Identify which cell holds the provided text, then report its (X, Y) central coordinate. 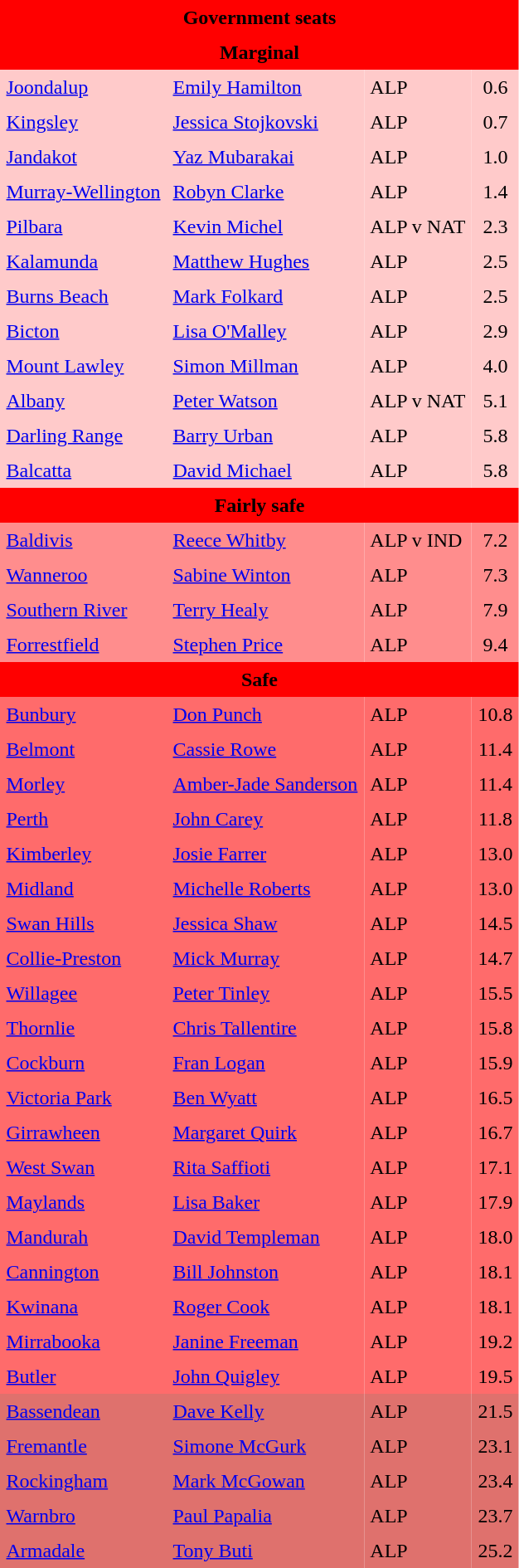
Stephen Price (265, 645)
Kimberley (83, 855)
Perth (83, 820)
16.7 (496, 1133)
Bicton (83, 332)
23.4 (496, 1482)
Kalamunda (83, 262)
David Templeman (265, 1238)
10.8 (496, 715)
1.4 (496, 192)
Balcatta (83, 471)
Jessica Stojkovski (265, 123)
Albany (83, 402)
West Swan (83, 1168)
Reece Whitby (265, 541)
Yaz Mubarakai (265, 158)
Victoria Park (83, 1098)
9.4 (496, 645)
Darling Range (83, 436)
21.5 (496, 1412)
Safe (259, 680)
17.9 (496, 1203)
Cockburn (83, 1064)
23.1 (496, 1447)
Thornlie (83, 1029)
Bassendean (83, 1412)
Maylands (83, 1203)
Josie Farrer (265, 855)
Fremantle (83, 1447)
Cannington (83, 1273)
0.7 (496, 123)
Kevin Michel (265, 227)
Fran Logan (265, 1064)
Fairly safe (259, 506)
Mirrabooka (83, 1342)
15.5 (496, 994)
Swan Hills (83, 924)
14.5 (496, 924)
7.9 (496, 611)
Michelle Roberts (265, 889)
David Michael (265, 471)
Paul Papalia (265, 1517)
Simone McGurk (265, 1447)
Janine Freeman (265, 1342)
Bunbury (83, 715)
11.8 (496, 820)
Mark McGowan (265, 1482)
7.2 (496, 541)
Simon Millman (265, 367)
7.3 (496, 576)
23.7 (496, 1517)
Baldivis (83, 541)
Peter Watson (265, 402)
0.6 (496, 88)
Lisa Baker (265, 1203)
15.8 (496, 1029)
Terry Healy (265, 611)
Kingsley (83, 123)
Peter Tinley (265, 994)
Robyn Clarke (265, 192)
Collie-Preston (83, 959)
Kwinana (83, 1307)
ALP v IND (418, 541)
Amber-Jade Sanderson (265, 785)
Butler (83, 1377)
Bill Johnston (265, 1273)
Barry Urban (265, 436)
16.5 (496, 1098)
Don Punch (265, 715)
Burns Beach (83, 297)
17.1 (496, 1168)
Mount Lawley (83, 367)
Lisa O'Malley (265, 332)
14.7 (496, 959)
Matthew Hughes (265, 262)
Roger Cook (265, 1307)
Dave Kelly (265, 1412)
Jandakot (83, 158)
Mark Folkard (265, 297)
Rita Saffioti (265, 1168)
Chris Tallentire (265, 1029)
1.0 (496, 158)
Warnbro (83, 1517)
Government seats (259, 18)
John Quigley (265, 1377)
2.9 (496, 332)
Morley (83, 785)
Belmont (83, 750)
Rockingham (83, 1482)
Emily Hamilton (265, 88)
18.0 (496, 1238)
Mick Murray (265, 959)
Marginal (259, 53)
Pilbara (83, 227)
Southern River (83, 611)
Girrawheen (83, 1133)
Wanneroo (83, 576)
Jessica Shaw (265, 924)
5.1 (496, 402)
2.3 (496, 227)
Mandurah (83, 1238)
Willagee (83, 994)
Murray-Wellington (83, 192)
19.5 (496, 1377)
Midland (83, 889)
15.9 (496, 1064)
4.0 (496, 367)
John Carey (265, 820)
Forrestfield (83, 645)
Cassie Rowe (265, 750)
Joondalup (83, 88)
Sabine Winton (265, 576)
Margaret Quirk (265, 1133)
Ben Wyatt (265, 1098)
19.2 (496, 1342)
